Scan for the cell matching the given text and deliver its (x, y) coordinate at center. 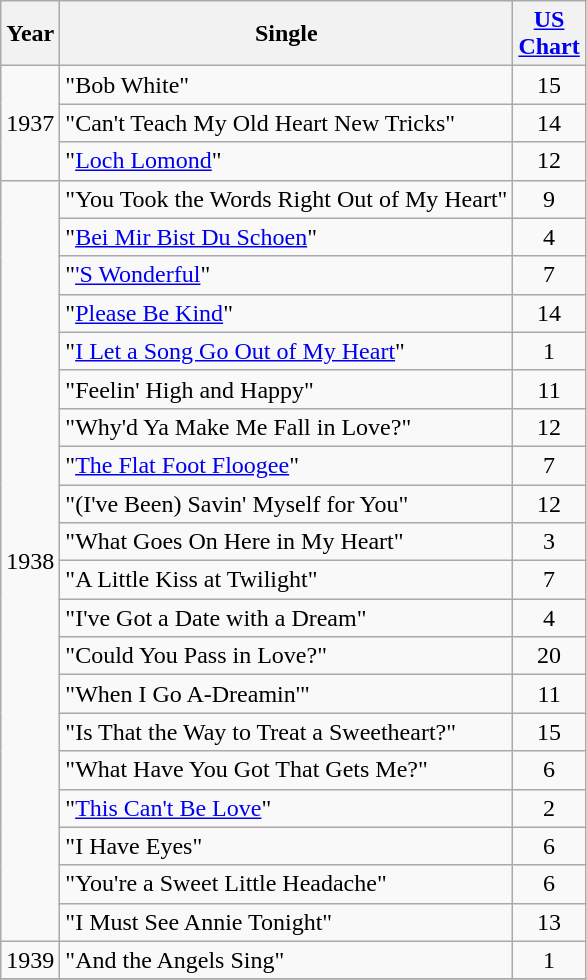
"And the Angels Sing" (286, 960)
"Feelin' High and Happy" (286, 389)
"I've Got a Date with a Dream" (286, 618)
"Could You Pass in Love?" (286, 656)
2 (549, 808)
"When I Go A-Dreamin'" (286, 694)
"Bei Mir Bist Du Schoen" (286, 237)
"You're a Sweet Little Headache" (286, 884)
1939 (30, 960)
"What Have You Got That Gets Me?" (286, 770)
20 (549, 656)
"You Took the Words Right Out of My Heart" (286, 199)
"Can't Teach My Old Heart New Tricks" (286, 123)
Year (30, 34)
"What Goes On Here in My Heart" (286, 542)
"Is That the Way to Treat a Sweetheart?" (286, 732)
"I Let a Song Go Out of My Heart" (286, 351)
"'S Wonderful" (286, 275)
1937 (30, 123)
13 (549, 922)
Single (286, 34)
9 (549, 199)
"(I've Been) Savin' Myself for You" (286, 503)
3 (549, 542)
"Loch Lomond" (286, 161)
USChart (549, 34)
"I Have Eyes" (286, 846)
"A Little Kiss at Twilight" (286, 580)
"I Must See Annie Tonight" (286, 922)
1938 (30, 560)
"Please Be Kind" (286, 313)
"The Flat Foot Floogee" (286, 465)
"Bob White" (286, 85)
"Why'd Ya Make Me Fall in Love?" (286, 427)
"This Can't Be Love" (286, 808)
